Return the [X, Y] coordinate for the center point of the cell that contains the specified text.  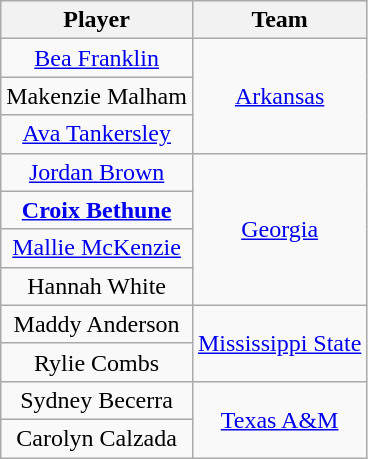
Player [97, 20]
Georgia [279, 229]
Makenzie Malham [97, 96]
Mallie McKenzie [97, 248]
Mississippi State [279, 343]
Jordan Brown [97, 172]
Sydney Becerra [97, 400]
Croix Bethune [97, 210]
Rylie Combs [97, 362]
Maddy Anderson [97, 324]
Team [279, 20]
Arkansas [279, 96]
Bea Franklin [97, 58]
Carolyn Calzada [97, 438]
Ava Tankersley [97, 134]
Texas A&M [279, 419]
Hannah White [97, 286]
